Locate the cell with the specified text and output its [x, y] center coordinate. 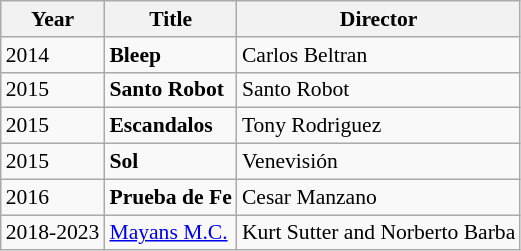
Bleep [170, 55]
Tony Rodriguez [378, 126]
Mayans M.C. [170, 233]
Sol [170, 162]
Escandalos [170, 126]
Director [378, 19]
Cesar Manzano [378, 197]
Prueba de Fe [170, 197]
2014 [53, 55]
Venevisión [378, 162]
2018-2023 [53, 233]
Title [170, 19]
2016 [53, 197]
Carlos Beltran [378, 55]
Kurt Sutter and Norberto Barba [378, 233]
Year [53, 19]
